Locate the cell with the specified text and output its (X, Y) center coordinate. 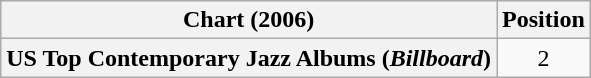
Chart (2006) (249, 20)
2 (544, 58)
US Top Contemporary Jazz Albums (Billboard) (249, 58)
Position (544, 20)
